Identify which cell holds the provided text, then report its (X, Y) central coordinate. 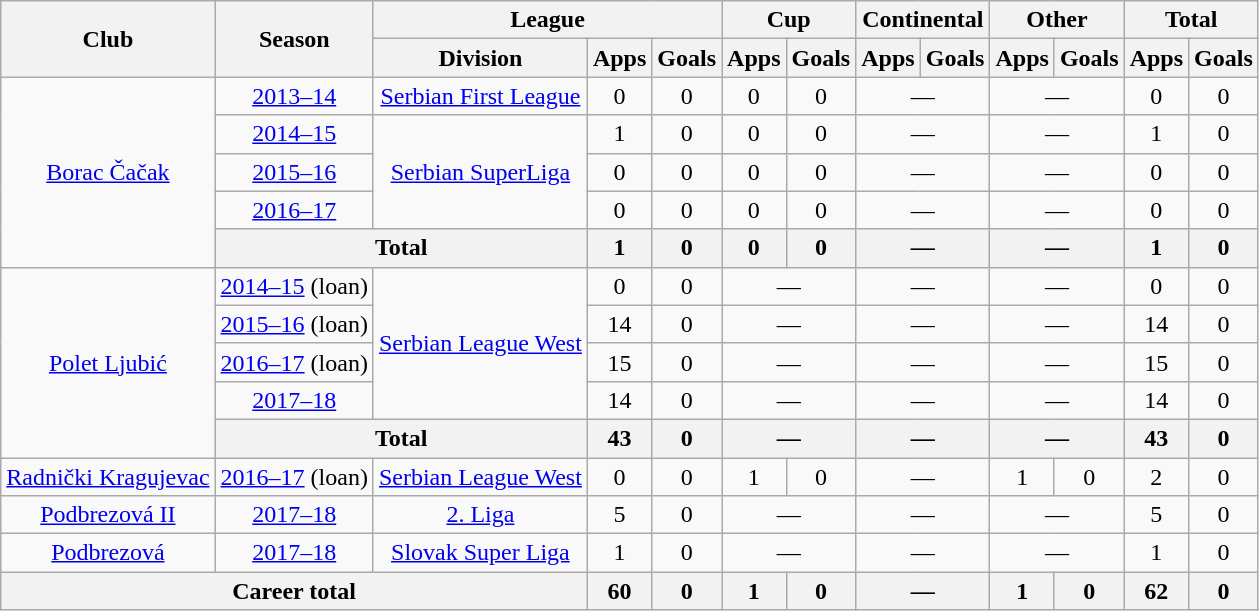
2 (1156, 477)
Podbrezová II (108, 515)
Serbian SuperLiga (480, 172)
Career total (294, 591)
Podbrezová (108, 553)
2015–16 (loan) (294, 324)
2015–16 (294, 172)
Division (480, 58)
62 (1156, 591)
Club (108, 39)
Serbian First League (480, 96)
2. Liga (480, 515)
Borac Čačak (108, 172)
League (547, 20)
Cup (789, 20)
2014–15 (loan) (294, 286)
2014–15 (294, 134)
60 (619, 591)
Radnički Kragujevac (108, 477)
Season (294, 39)
Continental (923, 20)
Other (1057, 20)
2016–17 (294, 210)
2013–14 (294, 96)
Slovak Super Liga (480, 553)
Polet Ljubić (108, 362)
